Locate the cell with the specified text and output its (x, y) center coordinate. 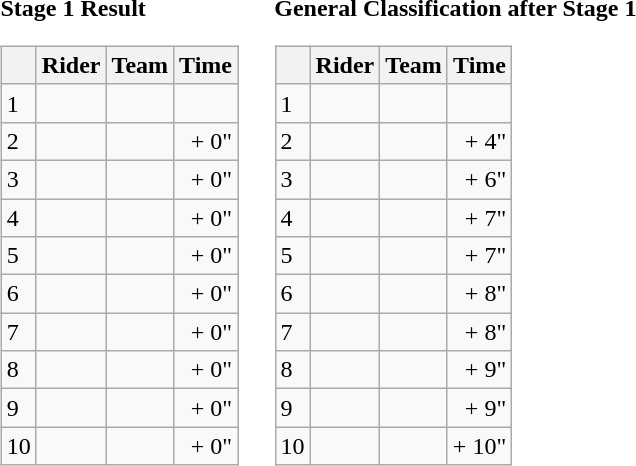
+ 4" (479, 141)
+ 6" (479, 179)
+ 10" (479, 446)
